Capture the cell that displays the provided text and extract its [X, Y] central coordinate. 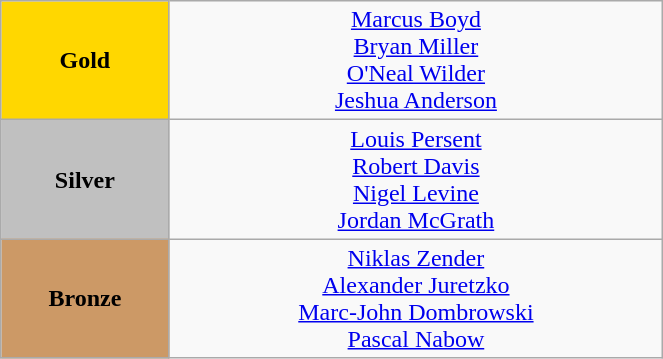
Gold [85, 60]
Niklas ZenderAlexander JuretzkoMarc-John DombrowskiPascal Nabow [416, 298]
Silver [85, 180]
Marcus BoydBryan MillerO'Neal WilderJeshua Anderson [416, 60]
Louis PersentRobert DavisNigel LevineJordan McGrath [416, 180]
Bronze [85, 298]
